Output the (x, y) coordinate of the center of the cell containing the given text.  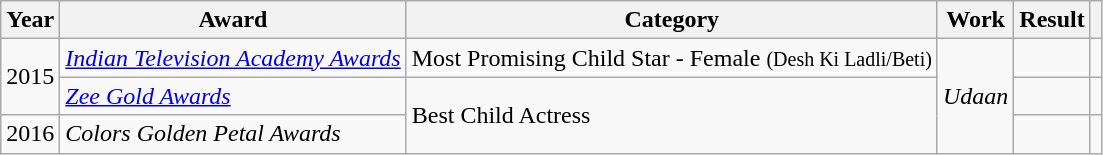
2015 (30, 77)
Zee Gold Awards (233, 96)
Category (672, 20)
Colors Golden Petal Awards (233, 134)
Work (975, 20)
Udaan (975, 96)
Award (233, 20)
Year (30, 20)
Indian Television Academy Awards (233, 58)
2016 (30, 134)
Best Child Actress (672, 115)
Result (1052, 20)
Most Promising Child Star - Female (Desh Ki Ladli/Beti) (672, 58)
